Provide the [X, Y] coordinate of the cell's center where the given text is located.  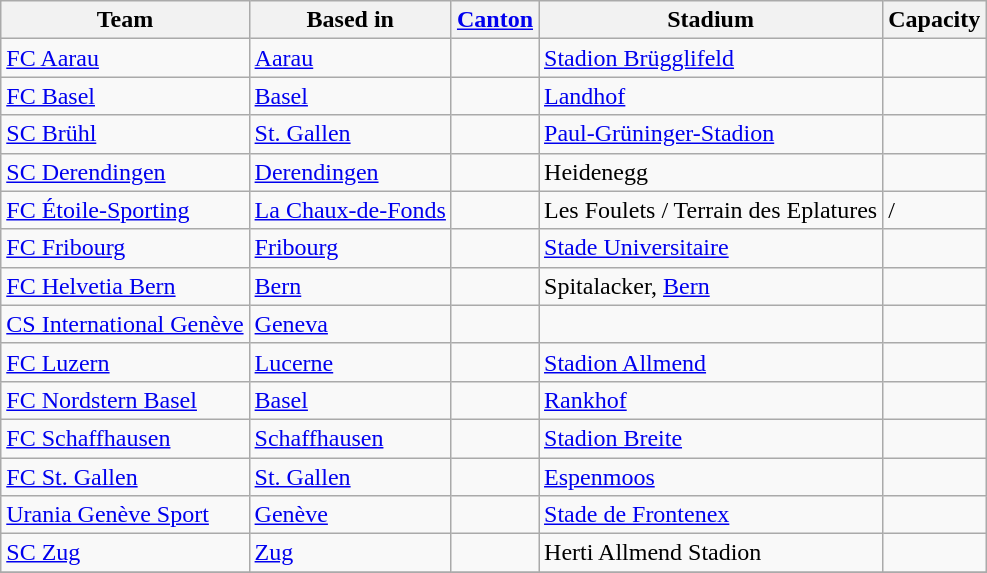
Aarau [350, 58]
Capacity [934, 20]
Herti Allmend Stadion [711, 553]
FC St. Gallen [125, 477]
FC Nordstern Basel [125, 400]
Stadion Brügglifeld [711, 58]
FC Helvetia Bern [125, 286]
Schaffhausen [350, 438]
Fribourg [350, 248]
Urania Genève Sport [125, 515]
FC Fribourg [125, 248]
La Chaux-de-Fonds [350, 210]
Landhof [711, 96]
FC Luzern [125, 362]
SC Zug [125, 553]
Bern [350, 286]
FC Schaffhausen [125, 438]
Stade Universitaire [711, 248]
FC Basel [125, 96]
Espenmoos [711, 477]
Stade de Frontenex [711, 515]
Les Foulets / Terrain des Eplatures [711, 210]
SC Brühl [125, 134]
Canton [494, 20]
Genève [350, 515]
/ [934, 210]
Geneva [350, 324]
Stadion Allmend [711, 362]
Derendingen [350, 172]
Rankhof [711, 400]
SC Derendingen [125, 172]
Paul-Grüninger-Stadion [711, 134]
Based in [350, 20]
Zug [350, 553]
Stadion Breite [711, 438]
CS International Genève [125, 324]
Team [125, 20]
Heidenegg [711, 172]
Stadium [711, 20]
Spitalacker, Bern [711, 286]
FC Étoile-Sporting [125, 210]
FC Aarau [125, 58]
Lucerne [350, 362]
